Find where the given text appears and provide that cell's center as (x, y) coordinate. 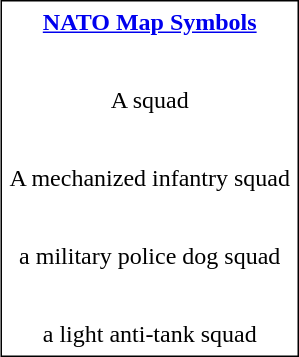
NATO Map Symbols (150, 22)
A squad (150, 100)
A mechanized infantry squad (150, 178)
a military police dog squad (150, 256)
a light anti-tank squad (150, 334)
